Detect which cell encompasses the target text, then output its [X, Y] center coordinate. 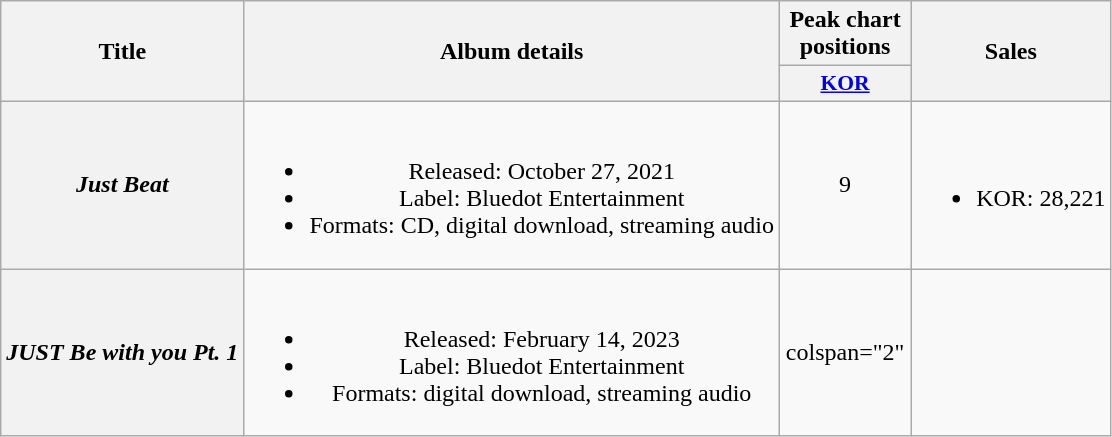
Sales [1011, 52]
colspan="2" [846, 352]
KOR: 28,221 [1011, 184]
Released: February 14, 2023Label: Bluedot EntertainmentFormats: digital download, streaming audio [512, 352]
Released: October 27, 2021Label: Bluedot EntertainmentFormats: CD, digital download, streaming audio [512, 184]
Title [122, 52]
Album details [512, 52]
Peak chart positions [846, 34]
9 [846, 184]
Just Beat [122, 184]
KOR [846, 84]
JUST Be with you Pt. 1 [122, 352]
